Locate the cell with the specified text and output its [x, y] center coordinate. 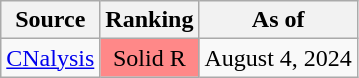
CNalysis [50, 58]
Solid R [150, 58]
Ranking [150, 20]
Source [50, 20]
August 4, 2024 [278, 58]
As of [278, 20]
